Return [x, y] of the center of cell containing provided text 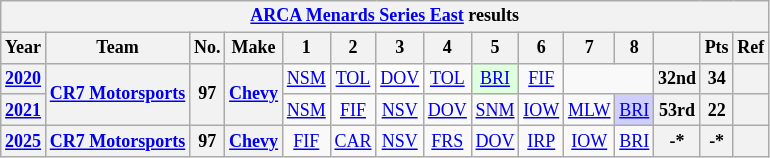
4 [448, 48]
Make [254, 48]
IRP [542, 140]
3 [400, 48]
ARCA Menards Series East results [385, 16]
No. [208, 48]
2021 [24, 110]
22 [716, 110]
SNM [495, 110]
32nd [678, 78]
2020 [24, 78]
MLW [590, 110]
1 [306, 48]
53rd [678, 110]
2025 [24, 140]
CAR [353, 140]
34 [716, 78]
Year [24, 48]
Ref [751, 48]
5 [495, 48]
Team [117, 48]
7 [590, 48]
Pts [716, 48]
FRS [448, 140]
8 [634, 48]
6 [542, 48]
2 [353, 48]
